Scan for the cell matching the given text and deliver its [X, Y] coordinate at center. 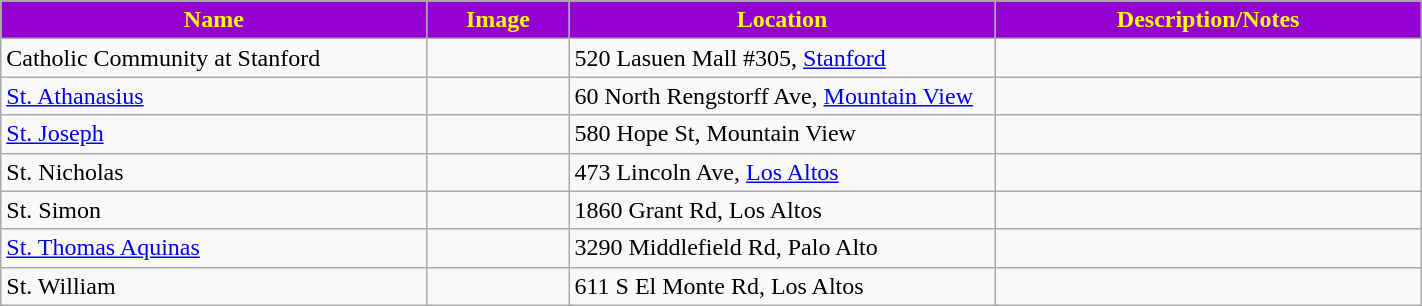
Image [498, 20]
3290 Middlefield Rd, Palo Alto [782, 248]
St. Simon [214, 210]
St. Joseph [214, 134]
St. William [214, 286]
473 Lincoln Ave, Los Altos [782, 172]
St. Thomas Aquinas [214, 248]
Catholic Community at Stanford [214, 58]
611 S El Monte Rd, Los Altos [782, 286]
1860 Grant Rd, Los Altos [782, 210]
520 Lasuen Mall #305, Stanford [782, 58]
60 North Rengstorff Ave, Mountain View [782, 96]
St. Athanasius [214, 96]
Name [214, 20]
Location [782, 20]
Description/Notes [1208, 20]
580 Hope St, Mountain View [782, 134]
St. Nicholas [214, 172]
